Scan for the cell matching the given text and deliver its [X, Y] coordinate at center. 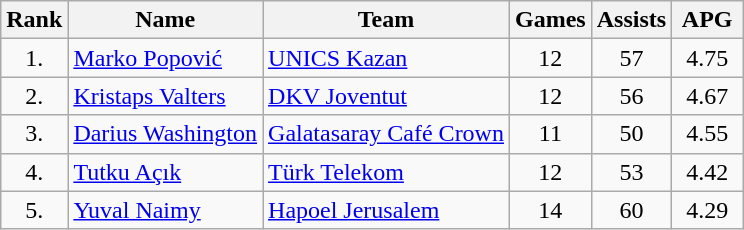
11 [550, 134]
2. [34, 96]
Rank [34, 20]
57 [631, 58]
Galatasaray Café Crown [386, 134]
Kristaps Valters [166, 96]
3. [34, 134]
4.75 [708, 58]
Assists [631, 20]
4.67 [708, 96]
Games [550, 20]
4.55 [708, 134]
4.42 [708, 172]
1. [34, 58]
60 [631, 210]
Marko Popović [166, 58]
Hapoel Jerusalem [386, 210]
4. [34, 172]
5. [34, 210]
4.29 [708, 210]
DKV Joventut [386, 96]
Darius Washington [166, 134]
Tutku Açık [166, 172]
50 [631, 134]
Team [386, 20]
Name [166, 20]
14 [550, 210]
56 [631, 96]
53 [631, 172]
Yuval Naimy [166, 210]
Türk Telekom [386, 172]
UNICS Kazan [386, 58]
APG [708, 20]
